Find where the given text appears and provide that cell's center as (x, y) coordinate. 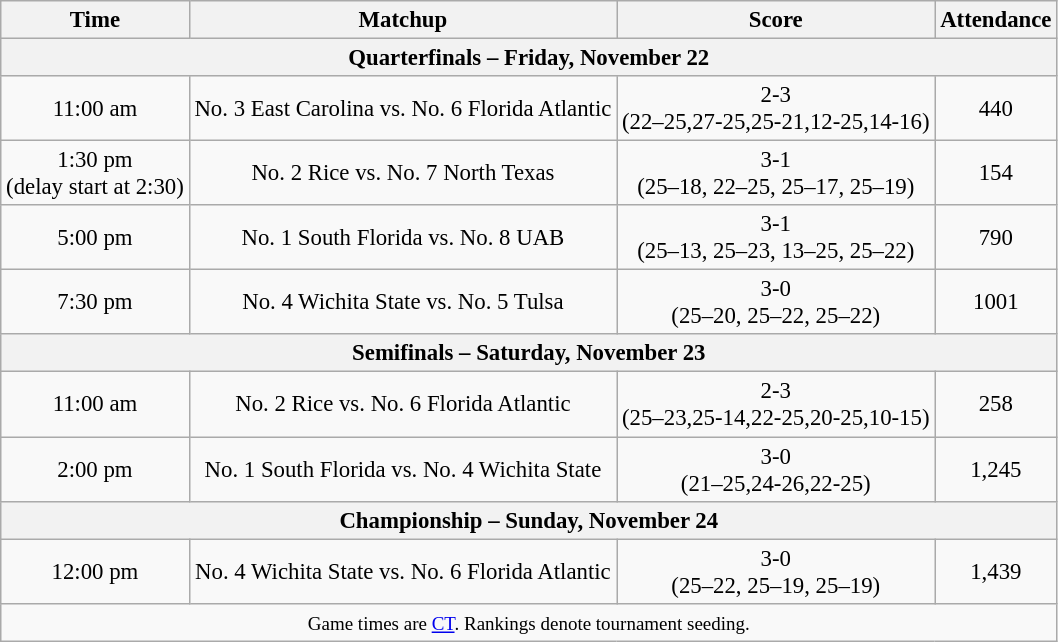
1,245 (996, 470)
3-1(25–13, 25–23, 13–25, 25–22) (776, 238)
2-3(25–23,25-14,22-25,20-25,10-15) (776, 404)
258 (996, 404)
Score (776, 20)
2-3(22–25,27-25,25-21,12-25,14-16) (776, 108)
No. 1 South Florida vs. No. 8 UAB (403, 238)
No. 1 South Florida vs. No. 4 Wichita State (403, 470)
3-0(25–20, 25–22, 25–22) (776, 302)
Game times are CT. Rankings denote tournament seeding. (529, 622)
1,439 (996, 572)
Time (95, 20)
Matchup (403, 20)
2:00 pm (95, 470)
3-0(21–25,24-26,22-25) (776, 470)
Attendance (996, 20)
1:30 pm(delay start at 2:30) (95, 174)
Quarterfinals – Friday, November 22 (529, 58)
No. 4 Wichita State vs. No. 6 Florida Atlantic (403, 572)
7:30 pm (95, 302)
3-1(25–18, 22–25, 25–17, 25–19) (776, 174)
12:00 pm (95, 572)
Championship – Sunday, November 24 (529, 520)
Semifinals – Saturday, November 23 (529, 353)
No. 3 East Carolina vs. No. 6 Florida Atlantic (403, 108)
1001 (996, 302)
790 (996, 238)
154 (996, 174)
No. 4 Wichita State vs. No. 5 Tulsa (403, 302)
5:00 pm (95, 238)
No. 2 Rice vs. No. 6 Florida Atlantic (403, 404)
440 (996, 108)
3-0(25–22, 25–19, 25–19) (776, 572)
No. 2 Rice vs. No. 7 North Texas (403, 174)
